Capture the cell that displays the provided text and extract its [x, y] central coordinate. 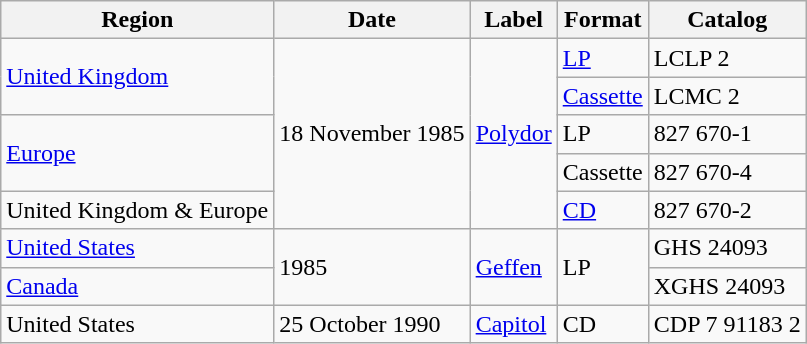
Format [602, 20]
Catalog [727, 20]
LCLP 2 [727, 58]
Region [138, 20]
CDP 7 91183 2 [727, 324]
Capitol [514, 324]
1985 [372, 267]
LCMC 2 [727, 96]
827 670-1 [727, 134]
Canada [138, 286]
United Kingdom [138, 77]
Date [372, 20]
XGHS 24093 [727, 286]
Europe [138, 153]
United Kingdom & Europe [138, 210]
GHS 24093 [727, 248]
827 670-2 [727, 210]
18 November 1985 [372, 134]
Geffen [514, 267]
827 670-4 [727, 172]
25 October 1990 [372, 324]
Polydor [514, 134]
Label [514, 20]
